Capture the cell that displays the provided text and extract its [X, Y] central coordinate. 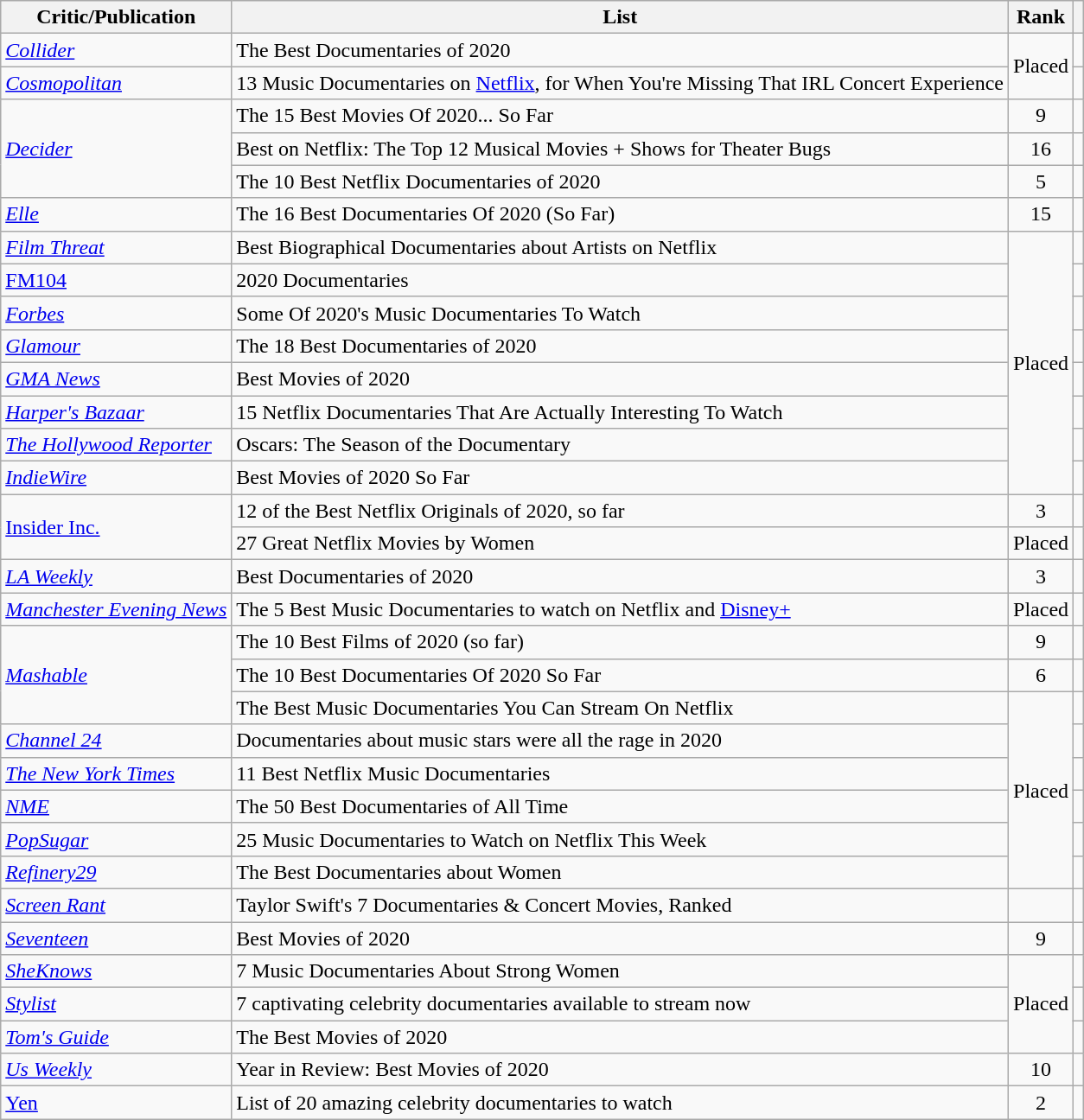
The New York Times [116, 773]
12 of the Best Netflix Originals of 2020, so far [621, 511]
Decider [116, 149]
Elle [116, 214]
The Best Documentaries of 2020 [621, 50]
Mashable [116, 675]
11 Best Netflix Music Documentaries [621, 773]
Seventeen [116, 938]
15 [1041, 214]
The Hollywood Reporter [116, 445]
Refinery29 [116, 872]
FM104 [116, 280]
Best on Netflix: The Top 12 Musical Movies + Shows for Theater Bugs [621, 149]
Best Movies of 2020 So Far [621, 478]
Channel 24 [116, 741]
Documentaries about music stars were all the rage in 2020 [621, 741]
The 10 Best Netflix Documentaries of 2020 [621, 181]
6 [1041, 675]
Screen Rant [116, 905]
Yen [116, 1103]
Tom's Guide [116, 1037]
Year in Review: Best Movies of 2020 [621, 1070]
Forbes [116, 313]
The Best Music Documentaries You Can Stream On Netflix [621, 708]
Rank [1041, 17]
27 Great Netflix Movies by Women [621, 544]
Insider Inc. [116, 527]
Best Documentaries of 2020 [621, 576]
Film Threat [116, 247]
Harper's Bazaar [116, 412]
Collider [116, 50]
Cosmopolitan [116, 83]
The 10 Best Films of 2020 (so far) [621, 642]
7 Music Documentaries About Strong Women [621, 971]
The 50 Best Documentaries of All Time [621, 806]
The 10 Best Documentaries Of 2020 So Far [621, 675]
Manchester Evening News [116, 609]
SheKnows [116, 971]
16 [1041, 149]
Critic/Publication [116, 17]
13 Music Documentaries on Netflix, for When You're Missing That IRL Concert Experience [621, 83]
Taylor Swift's 7 Documentaries & Concert Movies, Ranked [621, 905]
2020 Documentaries [621, 280]
The 15 Best Movies Of 2020... So Far [621, 116]
25 Music Documentaries to Watch on Netflix This Week [621, 839]
The 16 Best Documentaries Of 2020 (So Far) [621, 214]
The 18 Best Documentaries of 2020 [621, 346]
Oscars: The Season of the Documentary [621, 445]
List of 20 amazing celebrity documentaries to watch [621, 1103]
PopSugar [116, 839]
LA Weekly [116, 576]
Best Biographical Documentaries about Artists on Netflix [621, 247]
The Best Movies of 2020 [621, 1037]
7 captivating celebrity documentaries available to stream now [621, 1004]
NME [116, 806]
15 Netflix Documentaries That Are Actually Interesting To Watch [621, 412]
2 [1041, 1103]
The 5 Best Music Documentaries to watch on Netflix and Disney+ [621, 609]
Us Weekly [116, 1070]
Stylist [116, 1004]
Some Of 2020's Music Documentaries To Watch [621, 313]
GMA News [116, 379]
IndieWire [116, 478]
List [621, 17]
10 [1041, 1070]
The Best Documentaries about Women [621, 872]
5 [1041, 181]
Glamour [116, 346]
